Detect which cell encompasses the target text, then output its (x, y) center coordinate. 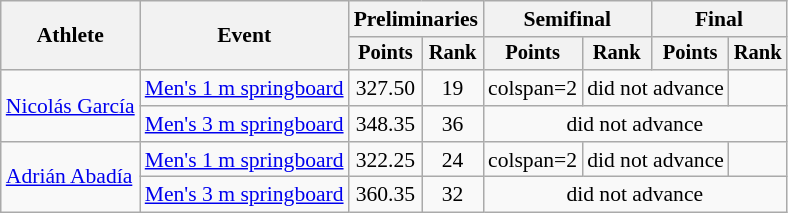
Athlete (70, 36)
36 (452, 124)
Event (244, 36)
Semifinal (567, 19)
Nicolás García (70, 106)
Adrián Abadía (70, 178)
Preliminaries (416, 19)
24 (452, 160)
348.35 (386, 124)
327.50 (386, 88)
Final (718, 19)
360.35 (386, 195)
19 (452, 88)
32 (452, 195)
322.25 (386, 160)
